Pinpoint the cell where the given text exists, returning its [X, Y] midpoint coordinate. 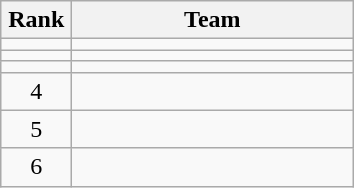
Rank [36, 20]
5 [36, 129]
6 [36, 167]
Team [212, 20]
4 [36, 91]
